From the cell containing the given text, extract its center point as [x, y] coordinate. 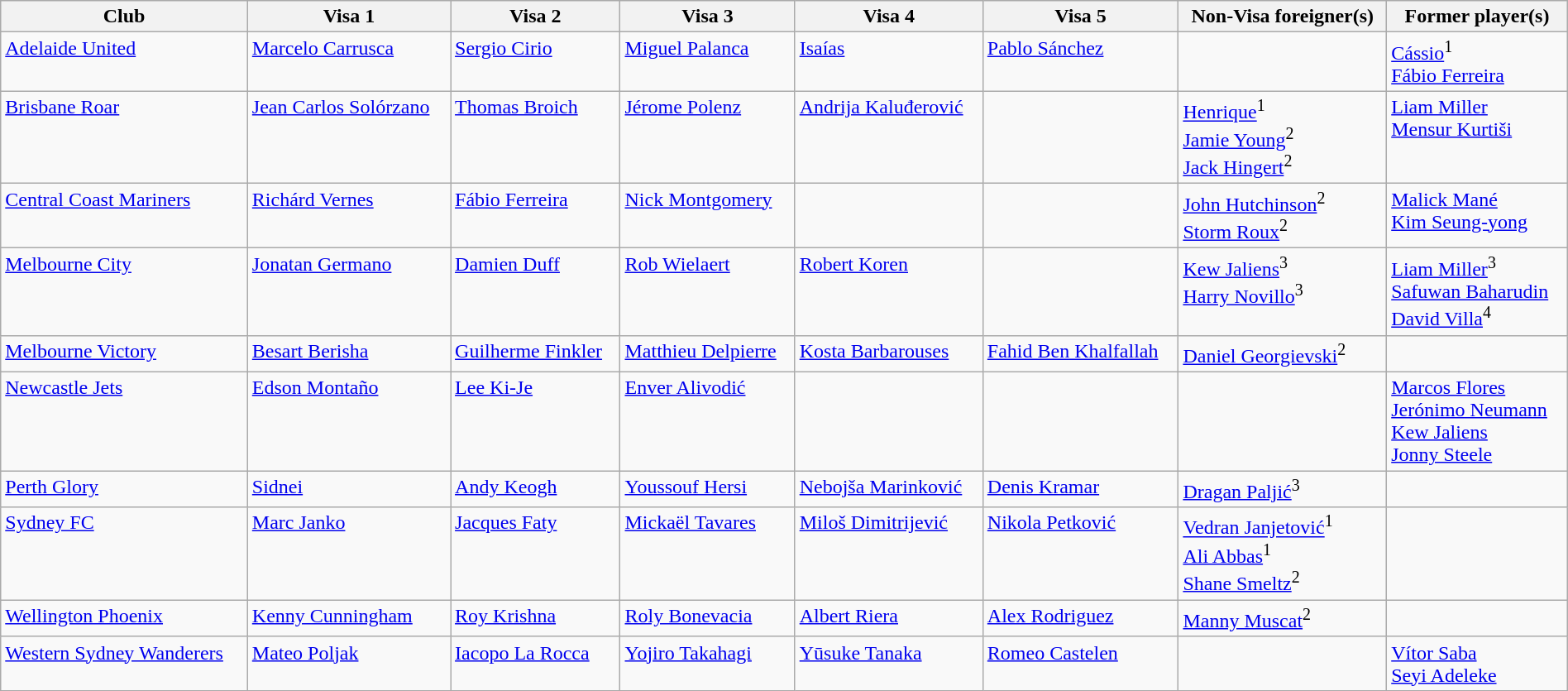
Dragan Paljić3 [1283, 490]
Youssouf Hersi [708, 490]
Damien Duff [536, 291]
Nick Montgomery [708, 216]
Jean Carlos Solórzano [349, 137]
Denis Kramar [1080, 490]
Liam Miller Mensur Kurtiši [1477, 137]
Nikola Petković [1080, 554]
Lee Ki-Je [536, 422]
Nebojša Marinković [888, 490]
Rob Wielaert [708, 291]
Adelaide United [124, 62]
John Hutchinson2 Storm Roux2 [1283, 216]
Marc Janko [349, 554]
Matthieu Delpierre [708, 354]
Mateo Poljak [349, 664]
Vítor Saba Seyi Adeleke [1477, 664]
Isaías [888, 62]
Central Coast Mariners [124, 216]
Western Sydney Wanderers [124, 664]
Visa 2 [536, 17]
Romeo Castelen [1080, 664]
Fábio Ferreira [536, 216]
Roly Bonevacia [708, 619]
Alex Rodriguez [1080, 619]
Fahid Ben Khalfallah [1080, 354]
Vedran Janjetović1 Ali Abbas1 Shane Smeltz2 [1283, 554]
Sidnei [349, 490]
Roy Krishna [536, 619]
Visa 1 [349, 17]
Non-Visa foreigner(s) [1283, 17]
Miguel Palanca [708, 62]
Manny Muscat2 [1283, 619]
Sydney FC [124, 554]
Pablo Sánchez [1080, 62]
Melbourne Victory [124, 354]
Yūsuke Tanaka [888, 664]
Albert Riera [888, 619]
Andy Keogh [536, 490]
Visa 3 [708, 17]
Liam Miller3 Safuwan Baharudin David Villa4 [1477, 291]
Henrique1 Jamie Young2 Jack Hingert2 [1283, 137]
Brisbane Roar [124, 137]
Guilherme Finkler [536, 354]
Thomas Broich [536, 137]
Kenny Cunningham [349, 619]
Visa 4 [888, 17]
Iacopo La Rocca [536, 664]
Yojiro Takahagi [708, 664]
Daniel Georgievski2 [1283, 354]
Perth Glory [124, 490]
Club [124, 17]
Marcelo Carrusca [349, 62]
Visa 5 [1080, 17]
Miloš Dimitrijević [888, 554]
Besart Berisha [349, 354]
Kosta Barbarouses [888, 354]
Newcastle Jets [124, 422]
Former player(s) [1477, 17]
Robert Koren [888, 291]
Andrija Kaluđerović [888, 137]
Jérome Polenz [708, 137]
Melbourne City [124, 291]
Jacques Faty [536, 554]
Wellington Phoenix [124, 619]
Kew Jaliens3 Harry Novillo3 [1283, 291]
Enver Alivodić [708, 422]
Edson Montaño [349, 422]
Richárd Vernes [349, 216]
Jonatan Germano [349, 291]
Cássio1 Fábio Ferreira [1477, 62]
Malick Mané Kim Seung-yong [1477, 216]
Mickaël Tavares [708, 554]
Marcos Flores Jerónimo Neumann Kew Jaliens Jonny Steele [1477, 422]
Sergio Cirio [536, 62]
